Detect which cell encompasses the target text, then output its (X, Y) center coordinate. 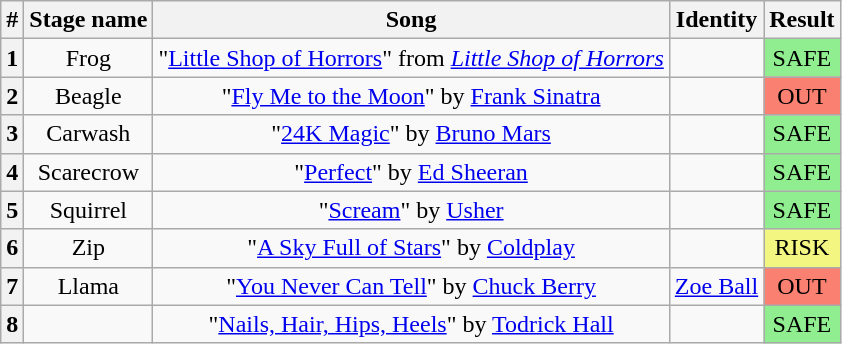
# (12, 20)
4 (12, 172)
"Nails, Hair, Hips, Heels" by Todrick Hall (411, 324)
Scarecrow (88, 172)
"You Never Can Tell" by Chuck Berry (411, 286)
6 (12, 248)
8 (12, 324)
Squirrel (88, 210)
Carwash (88, 134)
Llama (88, 286)
Result (802, 20)
Beagle (88, 96)
"Scream" by Usher (411, 210)
"Fly Me to the Moon" by Frank Sinatra (411, 96)
Zoe Ball (716, 286)
Identity (716, 20)
RISK (802, 248)
"Little Shop of Horrors" from Little Shop of Horrors (411, 58)
"24K Magic" by Bruno Mars (411, 134)
3 (12, 134)
Song (411, 20)
"Perfect" by Ed Sheeran (411, 172)
"A Sky Full of Stars" by Coldplay (411, 248)
Stage name (88, 20)
Frog (88, 58)
2 (12, 96)
1 (12, 58)
Zip (88, 248)
7 (12, 286)
5 (12, 210)
